Scan for the cell matching the given text and deliver its [X, Y] coordinate at center. 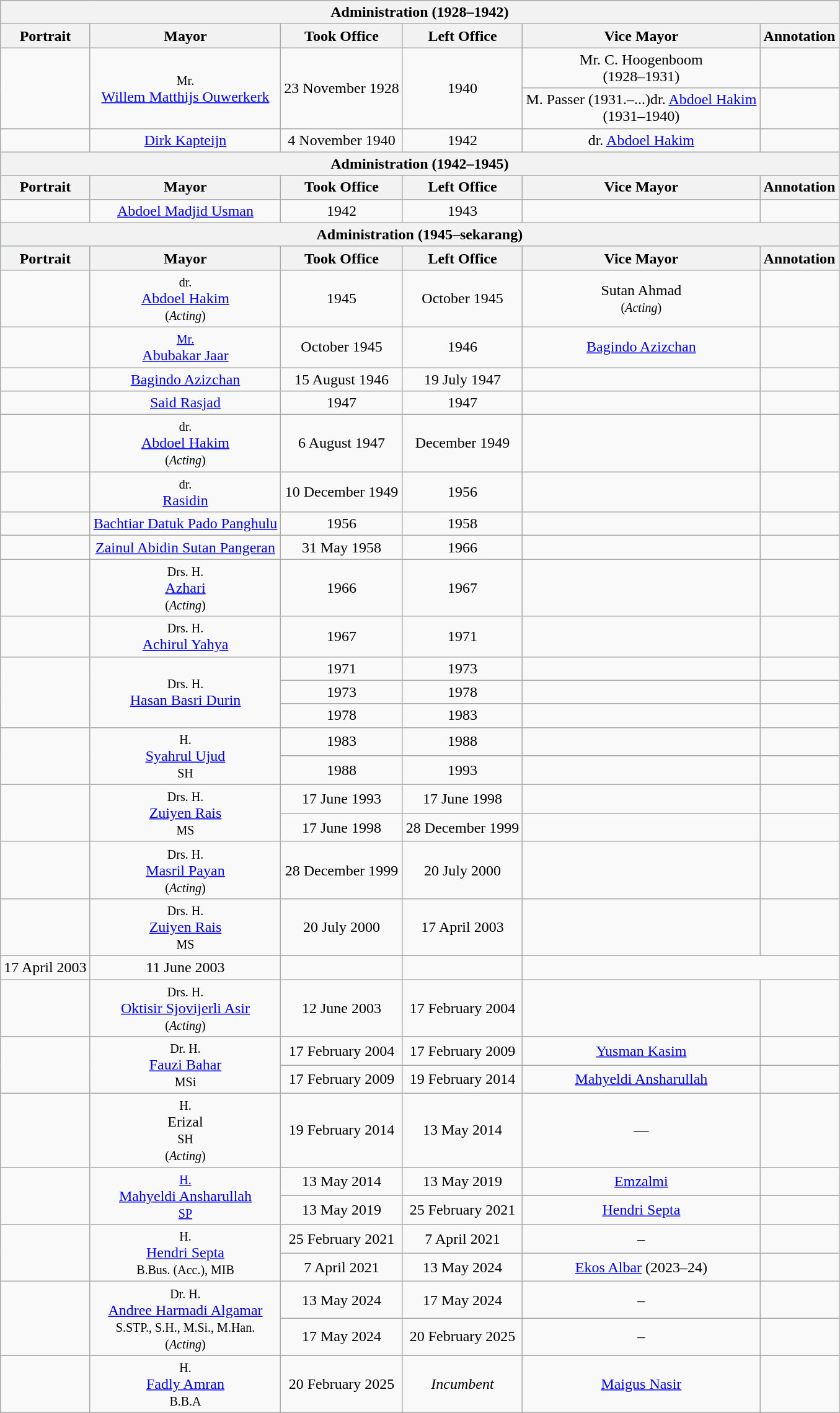
H.Erizal SH(Acting) [185, 1131]
6 August 1947 [342, 443]
Mahyeldi Ansharullah [641, 1079]
Sutan Ahmad(Acting) [641, 298]
10 December 1949 [342, 492]
Mr. C. Hoogenboom(1928–1931) [641, 68]
dr. Abdoel Hakim [641, 140]
Dr. H.Andree Harmadi AlgamarS.STP., S.H., M.Si., M.Han.(Acting) [185, 1318]
H.Fadly Amran B.B.A [185, 1384]
Drs. H.Zuiyen RaisMS [185, 813]
H.Mahyeldi Ansharullah SP [185, 1196]
Drs. H.Azhari(Acting) [185, 588]
1940 [462, 88]
12 June 2003 [342, 1008]
Drs. H.Achirul Yahya [185, 636]
Ekos Albar (2023–24) [641, 1267]
15 August 1946 [342, 379]
Dr. H.Fauzi Bahar MSi [185, 1065]
Bachtiar Datuk Pado Panghulu [185, 524]
H.Syahrul UjudSH [185, 756]
M. Passer (1931.–...)dr. Abdoel Hakim(1931–1940) [641, 108]
Abdoel Madjid Usman [185, 211]
19 July 1947 [462, 379]
H.Hendri SeptaB.Bus. (Acc.), MIB [185, 1253]
Drs. H.Zuiyen Rais MS [185, 927]
Mr.Abubakar Jaar [185, 347]
Administration (1945–sekarang) [420, 234]
4 November 1940 [342, 140]
1946 [462, 347]
1993 [462, 770]
1945 [342, 298]
Incumbent [462, 1384]
17 June 1993 [342, 799]
Mr. Willem Matthijs Ouwerkerk [185, 88]
1958 [462, 524]
11 June 2003 [185, 967]
Administration (1942–1945) [420, 164]
1943 [462, 211]
Dirk Kapteijn [185, 140]
31 May 1958 [342, 547]
Yusman Kasim [641, 1051]
Drs. H.Oktisir Sjovijerli Asir(Acting) [185, 1008]
Said Rasjad [185, 403]
Maigus Nasir [641, 1384]
Hendri Septa [641, 1210]
23 November 1928 [342, 88]
— [641, 1131]
December 1949 [462, 443]
dr.Rasidin [185, 492]
Emzalmi [641, 1182]
Drs. H.Masril Payan(Acting) [185, 870]
Zainul Abidin Sutan Pangeran [185, 547]
Drs. H.Hasan Basri Durin [185, 692]
Administration (1928–1942) [420, 12]
